For the text-containing cell, return its midpoint in [X, Y] coordinate format. 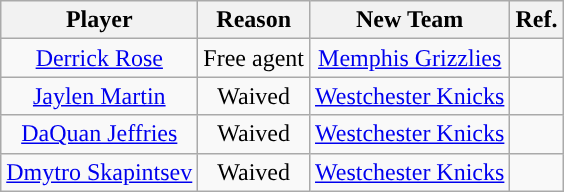
Reason [254, 20]
Derrick Rose [100, 58]
Memphis Grizzlies [409, 58]
Ref. [536, 20]
Free agent [254, 58]
New Team [409, 20]
Jaylen Martin [100, 96]
Player [100, 20]
Dmytro Skapintsev [100, 172]
DaQuan Jeffries [100, 134]
